Find where the given text appears and provide that cell's center as [X, Y] coordinate. 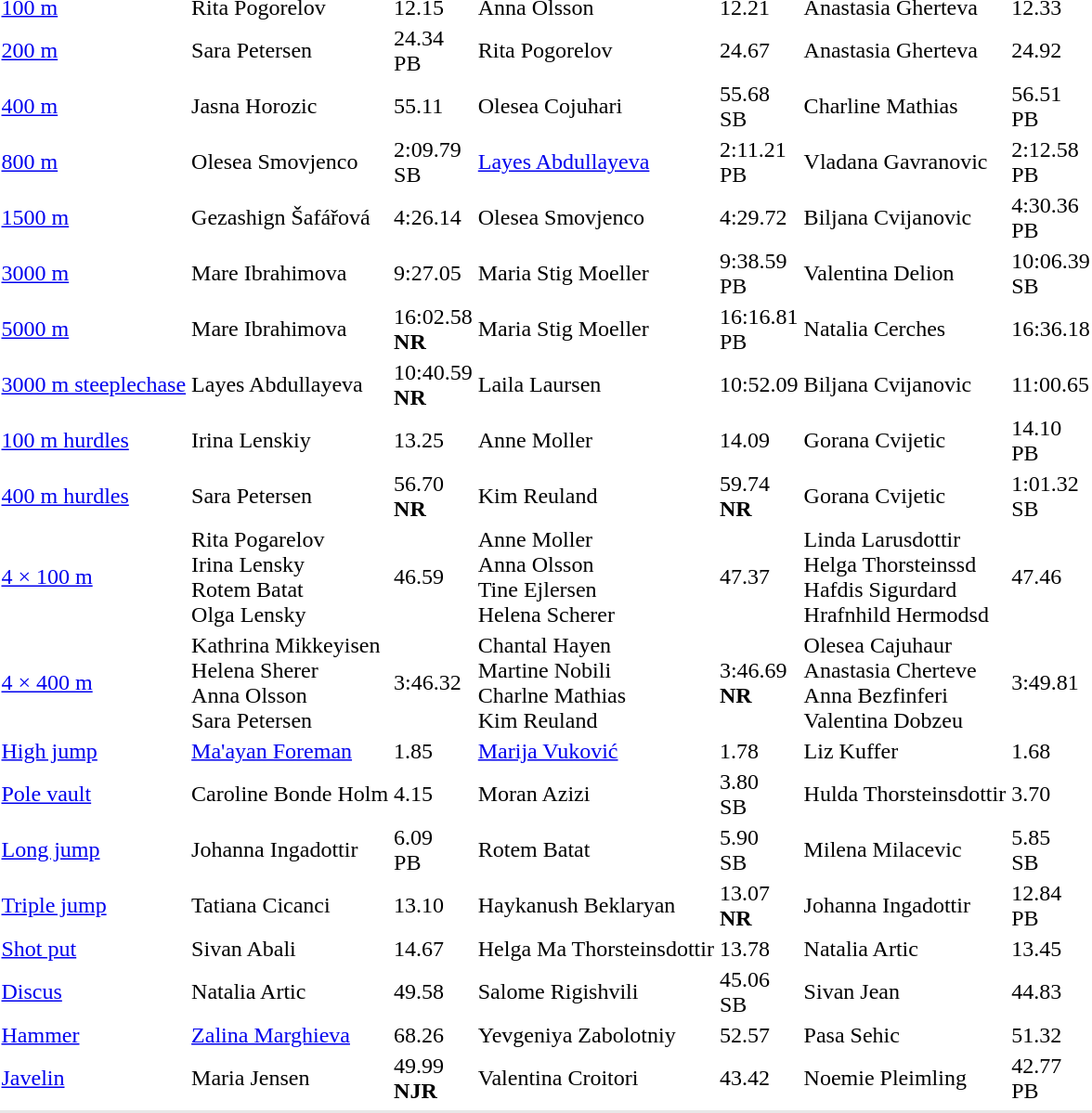
Anne MollerAnna OlssonTine EjlersenHelena Scherer [596, 577]
3:46.32 [434, 683]
Maria Jensen [290, 1079]
56.51PB [1051, 106]
Discus [94, 991]
Laila Laursen [596, 384]
Chantal HayenMartine NobiliCharlne MathiasKim Reuland [596, 683]
Yevgeniya Zabolotniy [596, 1035]
3:49.81 [1051, 683]
Irina Lenskiy [290, 440]
55.68SB [759, 106]
Javelin [94, 1079]
9:38.59PB [759, 273]
400 m [94, 106]
6.09PB [434, 850]
Valentina Delion [904, 273]
800 m [94, 162]
400 m hurdles [94, 496]
13.10 [434, 906]
Caroline Bonde Holm [290, 795]
10:52.09 [759, 384]
5.90SB [759, 850]
24.92 [1051, 50]
Rotem Batat [596, 850]
Ma'ayan Foreman [290, 751]
3.70 [1051, 795]
Anastasia Gherteva [904, 50]
Jasna Horozic [290, 106]
2:09.79SB [434, 162]
5000 m [94, 329]
Hulda Thorsteinsdottir [904, 795]
Rita PogarelovIrina LenskyRotem BatatOlga Lensky [290, 577]
Natalia Cerches [904, 329]
Marija Vuković [596, 751]
10:40.59NR [434, 384]
Sivan Abali [290, 949]
Triple jump [94, 906]
3000 m [94, 273]
3000 m steeplechase [94, 384]
49.58 [434, 991]
13.07NR [759, 906]
52.57 [759, 1035]
Haykanush Beklaryan [596, 906]
Milena Milacevic [904, 850]
10:06.39SB [1051, 273]
Shot put [94, 949]
24.34PB [434, 50]
5.85SB [1051, 850]
Liz Kuffer [904, 751]
4 × 400 m [94, 683]
13.78 [759, 949]
Olesea Cojuhari [596, 106]
2:12.58PB [1051, 162]
16:36.18 [1051, 329]
Tatiana Cicanci [290, 906]
68.26 [434, 1035]
42.77PB [1051, 1079]
Pasa Sehic [904, 1035]
Olesea CajuhaurAnastasia CherteveAnna BezfinferiValentina Dobzeu [904, 683]
56.70NR [434, 496]
24.67 [759, 50]
1500 m [94, 217]
High jump [94, 751]
Zalina Marghieva [290, 1035]
55.11 [434, 106]
12.84PB [1051, 906]
Helga Ma Thorsteinsdottir [596, 949]
49.99NJR [434, 1079]
1:01.32SB [1051, 496]
Kathrina MikkeyisenHelena ShererAnna OlssonSara Petersen [290, 683]
45.06SB [759, 991]
14.67 [434, 949]
11:00.65 [1051, 384]
1.85 [434, 751]
9:27.05 [434, 273]
47.37 [759, 577]
46.59 [434, 577]
47.46 [1051, 577]
59.74NR [759, 496]
Gezashign Šafářová [290, 217]
100 m hurdles [94, 440]
3:46.69NR [759, 683]
Charline Mathias [904, 106]
43.42 [759, 1079]
4 × 100 m [94, 577]
Moran Azizi [596, 795]
200 m [94, 50]
4:30.36PB [1051, 217]
1.78 [759, 751]
Salome Rigishvili [596, 991]
4:29.72 [759, 217]
Linda LarusdottirHelga ThorsteinssdHafdis SigurdardHrafnhild Hermodsd [904, 577]
14.09 [759, 440]
14.10PB [1051, 440]
Kim Reuland [596, 496]
Valentina Croitori [596, 1079]
16:02.58NR [434, 329]
4.15 [434, 795]
1.68 [1051, 751]
51.32 [1051, 1035]
16:16.81PB [759, 329]
Pole vault [94, 795]
3.80SB [759, 795]
13.45 [1051, 949]
Anne Moller [596, 440]
Long jump [94, 850]
Sivan Jean [904, 991]
44.83 [1051, 991]
2:11.21PB [759, 162]
Noemie Pleimling [904, 1079]
Vladana Gavranovic [904, 162]
4:26.14 [434, 217]
Rita Pogorelov [596, 50]
Hammer [94, 1035]
13.25 [434, 440]
